Return (x, y) of the center of cell containing provided text 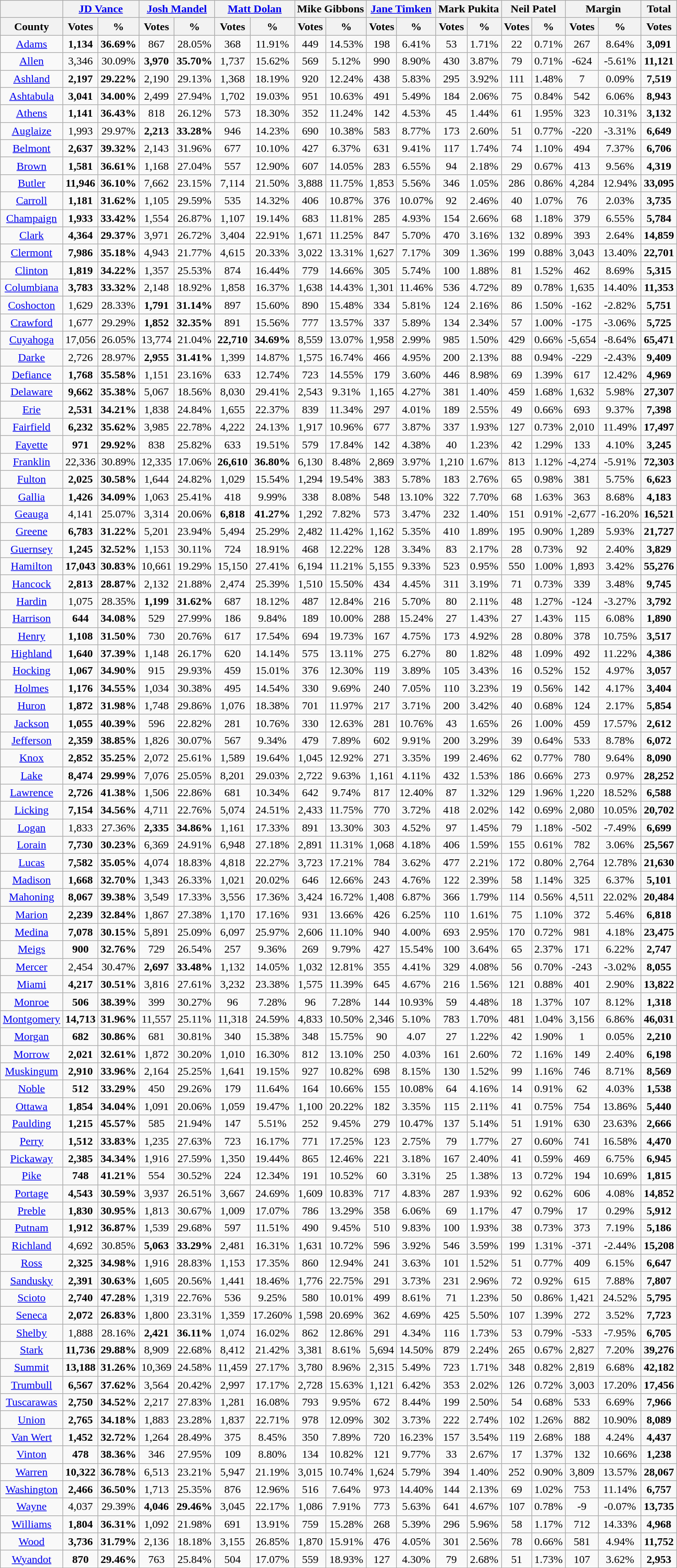
13.29% (346, 1211)
12.74% (272, 375)
7.17% (417, 253)
8.48% (346, 462)
279 (382, 1124)
6.08% (620, 619)
8.64% (620, 44)
5,784 (659, 218)
3,783 (81, 288)
602 (382, 740)
Ashland (32, 79)
33.83% (118, 1141)
Summit (32, 1368)
27.63% (194, 1141)
4,037 (81, 1507)
198 (382, 44)
13.07% (346, 340)
481 (517, 1019)
15.75% (346, 1036)
42,182 (659, 1368)
583 (382, 131)
32.84% (118, 915)
Licking (32, 810)
9.84% (272, 619)
607 (310, 166)
631 (382, 148)
23.21% (194, 1472)
10.34% (272, 793)
0.69% (548, 810)
575 (310, 653)
9.37% (620, 410)
Defiance (32, 375)
10.38% (346, 131)
78 (517, 1541)
30.59% (118, 1193)
64 (451, 1089)
12.24% (346, 79)
22.71% (272, 1420)
30.52% (194, 1176)
17,056 (81, 340)
450 (157, 1089)
7.05% (417, 688)
15.38% (272, 1036)
15.01% (272, 671)
1,510 (310, 584)
30.20% (194, 1054)
Miami (32, 984)
11.22% (620, 653)
Josh Mandel (177, 9)
18.56% (194, 392)
19.44% (272, 1158)
1,092 (157, 1524)
940 (382, 932)
1.29% (548, 444)
30.83% (118, 566)
4.93% (417, 218)
372 (582, 915)
3.89% (417, 671)
25.53% (194, 270)
2,764 (582, 862)
30.51% (118, 984)
-0.07% (620, 1507)
8.44% (417, 1402)
2,132 (157, 584)
3.18% (417, 1158)
8.98% (484, 375)
818 (157, 113)
27.17% (272, 1368)
Clermont (32, 253)
3.54% (484, 1437)
1.22% (484, 1036)
31.41% (194, 357)
2.76% (484, 479)
2,499 (157, 96)
401 (582, 984)
6,757 (659, 1489)
0.82% (548, 1368)
11.49% (620, 427)
2,433 (310, 810)
11,736 (81, 1350)
-5.91% (620, 462)
8,412 (233, 1350)
1,067 (81, 671)
311 (451, 584)
645 (382, 984)
3,155 (233, 1541)
7.20% (620, 1350)
2,239 (81, 915)
22 (517, 44)
379 (582, 218)
6.22% (620, 949)
1,819 (81, 270)
646 (310, 880)
8.71% (620, 1072)
1,800 (157, 1315)
4.30% (417, 1559)
13.31% (346, 253)
8.68% (620, 496)
27.61% (194, 984)
557 (233, 166)
1,539 (157, 1228)
353 (451, 1385)
23.31% (194, 1315)
3.43% (484, 671)
2,325 (81, 1263)
17.260% (272, 1315)
23.15% (194, 183)
20.02% (272, 880)
0.75% (548, 1106)
7.19% (620, 1228)
-16.20% (620, 514)
1,589 (233, 758)
426 (382, 915)
730 (157, 636)
1,644 (157, 479)
729 (157, 949)
171 (582, 949)
6,588 (659, 793)
5.79% (417, 1472)
19.14% (272, 218)
7.64% (346, 1489)
4,968 (659, 1524)
9.95% (346, 1402)
1,554 (157, 218)
14.50% (417, 1350)
10.83% (346, 1193)
817 (382, 793)
358 (382, 1211)
1.89% (484, 532)
11.14% (620, 1489)
Madison (32, 880)
26.54% (194, 949)
438 (382, 79)
271 (382, 758)
4.00% (417, 932)
-5.61% (620, 61)
1.07% (548, 200)
1,791 (157, 305)
0.09% (620, 79)
15.48% (346, 305)
1.31% (548, 1245)
2,346 (382, 1019)
-175 (582, 323)
5,201 (157, 532)
5.81% (417, 305)
46,031 (659, 1019)
15.63% (346, 1385)
4.41% (417, 967)
2,197 (81, 79)
Hardin (32, 601)
269 (310, 949)
5.98% (620, 392)
26.72% (194, 236)
16.08% (272, 1402)
302 (382, 1420)
Jane Timken (401, 9)
546 (451, 1245)
10.00% (346, 619)
40.39% (118, 723)
31.22% (118, 532)
2,955 (157, 357)
Adams (32, 44)
10.74% (346, 1472)
1,638 (310, 288)
1,635 (582, 288)
506 (81, 1002)
170 (517, 932)
784 (382, 862)
13.91% (272, 1524)
1.91% (548, 1124)
890 (310, 305)
231 (451, 1280)
151 (517, 514)
2,481 (233, 1245)
1.48% (548, 79)
5,440 (659, 1106)
1,045 (310, 758)
Matt Dolan (255, 9)
352 (310, 113)
30.07% (194, 740)
81 (517, 270)
468 (310, 549)
24.13% (272, 427)
21.19% (272, 1472)
1 (582, 1036)
373 (582, 1228)
26.83% (118, 1315)
Delaware (32, 392)
149 (582, 1054)
Total (659, 9)
9,745 (659, 584)
0.84% (548, 96)
1.79% (484, 897)
793 (310, 1402)
1,815 (659, 1176)
4.92% (484, 636)
74 (517, 148)
535 (233, 200)
14,852 (659, 1193)
22,710 (233, 340)
18.93% (346, 1559)
717 (382, 1193)
28.05% (194, 44)
268 (382, 1524)
6.15% (620, 1263)
8.90% (417, 61)
21,630 (659, 862)
862 (310, 1333)
3,970 (157, 61)
1,086 (310, 1507)
17,043 (81, 566)
35.62% (118, 427)
1,245 (81, 549)
5.93% (620, 532)
1,858 (233, 288)
25.97% (272, 932)
1,055 (81, 723)
366 (451, 897)
16.37% (272, 288)
1.36% (484, 253)
County (32, 27)
7 (582, 79)
2,213 (157, 131)
3,888 (310, 183)
19.73% (346, 636)
16,521 (659, 514)
26.12% (194, 113)
2,869 (382, 462)
Athens (32, 113)
20,484 (659, 897)
61 (517, 113)
630 (582, 1124)
32.61% (118, 1054)
0.29% (620, 1211)
147 (233, 1124)
15.28% (346, 1524)
32.76% (118, 949)
567 (233, 740)
97 (451, 828)
748 (81, 1176)
Huron (32, 706)
1,441 (233, 1280)
57 (517, 323)
3,736 (81, 1541)
12.40% (417, 793)
2,335 (157, 828)
19.47% (272, 1106)
27.38% (194, 915)
8,569 (659, 1072)
3,045 (233, 1507)
11,752 (659, 1541)
6.86% (620, 1019)
14.53% (346, 44)
334 (382, 305)
17.06% (194, 462)
32.52% (118, 549)
1,168 (157, 166)
931 (310, 915)
5,912 (659, 1211)
24.69% (272, 1193)
5.56% (417, 183)
985 (451, 340)
Coshocton (32, 305)
27.04% (194, 166)
116 (451, 1333)
4,284 (582, 183)
18.91% (272, 549)
383 (382, 479)
579 (310, 444)
1,148 (157, 653)
477 (451, 862)
1,627 (382, 253)
21.94% (194, 1124)
-3.02% (620, 967)
25.61% (194, 758)
222 (451, 1420)
615 (582, 1280)
109 (233, 1455)
32.72% (118, 1437)
0.97% (620, 776)
285 (382, 218)
34.18% (118, 1420)
3.06% (620, 845)
22,701 (659, 253)
-533 (582, 1333)
30.09% (118, 61)
272 (582, 1315)
4.11% (417, 776)
4.38% (417, 444)
29.29% (118, 323)
13,188 (81, 1368)
-7.49% (620, 828)
19.64% (272, 758)
11,318 (233, 1019)
3,091 (659, 44)
1,813 (157, 1211)
10.07% (417, 200)
243 (382, 880)
432 (451, 776)
288 (382, 619)
325 (582, 880)
14.33% (620, 1524)
780 (582, 758)
6.75% (620, 1158)
3,424 (310, 897)
1.59% (484, 845)
1,912 (81, 1228)
122 (451, 880)
35.58% (118, 375)
17.84% (346, 444)
476 (382, 1541)
30.67% (194, 1211)
-229 (582, 357)
1,350 (233, 1158)
2,740 (81, 1298)
2,391 (81, 1280)
14.14% (272, 653)
21.77% (194, 253)
30.81% (194, 1036)
Union (32, 1420)
495 (233, 688)
-9 (582, 1507)
2.67% (484, 1455)
34.34% (118, 1158)
6,647 (659, 1263)
1.05% (484, 183)
10.08% (417, 1089)
33 (451, 1455)
286 (517, 183)
2,910 (81, 1072)
8,055 (659, 967)
897 (233, 305)
31.14% (194, 305)
Cuyahoga (32, 340)
2,728 (310, 1385)
-502 (582, 828)
2.39% (484, 880)
13,735 (659, 1507)
Mike Gibbons (330, 9)
15.91% (346, 1541)
16.58% (620, 1141)
1,837 (233, 1420)
16.23% (417, 1437)
22.37% (272, 410)
5,725 (659, 323)
194 (582, 1176)
8,030 (233, 392)
30.47% (118, 967)
6,130 (310, 462)
839 (310, 410)
27.83% (194, 1402)
5,101 (659, 880)
11,121 (659, 61)
12.84% (346, 601)
Lake (32, 776)
1.65% (484, 723)
698 (382, 1072)
1,609 (310, 1193)
15.50% (346, 584)
28.49% (194, 1437)
20.76% (194, 636)
1,357 (157, 270)
8.45% (272, 1437)
870 (81, 1559)
4,543 (81, 1193)
16.30% (272, 1054)
499 (382, 1298)
2,531 (81, 410)
303 (382, 828)
0.59% (548, 1158)
72,303 (659, 462)
38.85% (118, 740)
Belmont (32, 148)
3,780 (310, 1368)
1,032 (310, 967)
Greene (32, 532)
29.93% (194, 671)
32.70% (118, 880)
17,497 (659, 427)
1,852 (157, 323)
89 (517, 288)
26.05% (118, 340)
31.50% (118, 636)
3,816 (157, 984)
0.62% (548, 1193)
29.22% (118, 79)
3.59% (484, 1245)
102 (517, 1420)
7,519 (659, 79)
363 (582, 496)
Monroe (32, 1002)
350 (310, 1437)
1,238 (659, 1455)
29 (517, 166)
12.86% (346, 1333)
2,765 (81, 1420)
47 (517, 1211)
5,694 (382, 1350)
13,822 (659, 984)
105 (451, 671)
Washington (32, 1489)
606 (582, 1193)
4,818 (233, 862)
25.25% (194, 1072)
Williams (32, 1524)
4,711 (157, 810)
27.95% (194, 1455)
Crawford (32, 323)
9,409 (659, 357)
14,713 (81, 1019)
287 (451, 1193)
3,792 (659, 601)
5,155 (382, 566)
27.18% (272, 845)
16 (517, 671)
494 (582, 148)
2.64% (620, 236)
14,859 (659, 236)
550 (517, 566)
17.21% (346, 862)
7,807 (659, 1280)
2.50% (484, 1402)
1,010 (233, 1054)
8.69% (620, 270)
8,474 (81, 776)
3.16% (484, 236)
29.03% (272, 776)
1,063 (157, 496)
35.38% (118, 392)
Harrison (32, 619)
4,692 (81, 1245)
3,003 (582, 1385)
17.25% (346, 1141)
14.43% (346, 288)
9.56% (620, 166)
182 (382, 1106)
1,091 (157, 1106)
2,637 (81, 148)
5,795 (659, 1298)
-124 (582, 601)
597 (233, 1228)
1,640 (81, 653)
813 (517, 462)
2,359 (81, 740)
25.29% (272, 532)
114 (517, 897)
4,222 (233, 427)
0.60% (548, 1141)
2,750 (81, 1402)
362 (382, 1315)
11,459 (233, 1368)
4.94% (620, 1541)
1,702 (233, 96)
11.51% (272, 1228)
620 (233, 653)
273 (582, 776)
1.82% (484, 653)
6,706 (659, 148)
Morrow (32, 1054)
7,154 (81, 810)
2,852 (81, 758)
8,559 (310, 340)
19.03% (272, 96)
1,671 (310, 236)
Auglaize (32, 131)
23,475 (659, 932)
2,953 (659, 1559)
1,281 (233, 1402)
779 (310, 270)
1.77% (484, 1141)
11.42% (346, 532)
1,958 (382, 340)
14 (517, 1089)
35.25% (118, 758)
36.31% (118, 1524)
876 (233, 1489)
22.68% (194, 1350)
Vinton (32, 1455)
4.69% (417, 1315)
30.89% (118, 462)
43 (451, 723)
0.61% (548, 845)
504 (233, 1559)
129 (517, 793)
9.64% (620, 758)
990 (382, 61)
123 (382, 1141)
Margin (603, 9)
1,893 (582, 566)
11.24% (346, 113)
117 (451, 148)
-3.06% (620, 323)
1,165 (382, 392)
1.67% (484, 462)
9.36% (272, 949)
47.28% (118, 1298)
6,783 (81, 532)
152 (582, 671)
3.19% (484, 584)
6,948 (233, 845)
1,034 (157, 688)
3,829 (659, 549)
99 (517, 1072)
4.27% (417, 392)
5,891 (157, 932)
1.96% (548, 793)
30.85% (118, 1245)
6,623 (659, 479)
581 (582, 1541)
12.78% (620, 862)
Allen (32, 61)
30.11% (194, 549)
1,215 (81, 1124)
Perry (32, 1141)
39.32% (118, 148)
1,870 (310, 1541)
18.46% (272, 1280)
1,737 (233, 61)
76 (582, 200)
1,151 (157, 375)
3,022 (310, 253)
339 (582, 584)
580 (310, 1298)
217 (382, 706)
641 (451, 1507)
38.36% (118, 1455)
39 (517, 740)
425 (451, 1315)
21,727 (659, 532)
18.18% (194, 1541)
1,075 (81, 601)
33,095 (659, 183)
12.66% (346, 880)
JD Vance (101, 9)
Hocking (32, 671)
10,661 (157, 566)
8,201 (233, 776)
Putnam (32, 1228)
0.52% (548, 671)
Wayne (32, 1507)
1,181 (81, 200)
900 (81, 949)
-624 (582, 61)
-3.27% (620, 601)
1.09% (548, 653)
1,107 (233, 218)
2.90% (620, 984)
10.69% (620, 1176)
4.01% (417, 410)
642 (310, 793)
1.12% (548, 462)
1.88% (484, 270)
4.07 (417, 1036)
Wyandot (32, 1559)
3,043 (582, 253)
3,549 (157, 897)
2.56% (484, 1541)
8.08% (346, 496)
915 (157, 671)
10.50% (346, 1019)
36.10% (118, 183)
375 (233, 1437)
838 (157, 444)
5.35% (417, 532)
30.58% (118, 479)
6,705 (659, 1333)
-7.95% (620, 1333)
1,292 (310, 514)
2,315 (382, 1368)
55,276 (659, 566)
8,090 (659, 758)
470 (451, 236)
7.91% (346, 1507)
34.09% (118, 496)
1,134 (81, 44)
17.35% (272, 1263)
569 (310, 61)
33.42% (118, 218)
195 (517, 532)
Van Wert (32, 1437)
7,730 (81, 845)
137 (451, 1124)
1.26% (548, 1420)
20.33% (272, 253)
3,517 (659, 636)
283 (382, 166)
49 (517, 410)
Lorain (32, 845)
10.93% (417, 1002)
33.96% (118, 1072)
Wood (32, 1541)
191 (310, 1176)
1,598 (310, 1315)
7,114 (233, 183)
34.08% (118, 619)
34.04% (118, 1106)
763 (157, 1559)
2,606 (310, 932)
34.52% (118, 1402)
3.64% (484, 949)
5,074 (233, 810)
45 (451, 113)
6.68% (620, 1368)
6,699 (659, 828)
22.91% (272, 236)
1,029 (233, 479)
18.19% (272, 79)
510 (382, 1228)
24.82% (194, 479)
-2.82% (620, 305)
Geauga (32, 514)
479 (310, 740)
1,068 (382, 845)
9.83% (417, 1228)
-243 (582, 967)
2,136 (157, 1541)
1,289 (582, 532)
1.44% (484, 113)
1,867 (157, 915)
Ross (32, 1263)
4.34% (417, 1333)
94 (451, 166)
1.14% (548, 880)
1,162 (382, 532)
2,421 (157, 1333)
24.91% (194, 845)
36.11% (194, 1333)
19.29% (194, 566)
265 (517, 1350)
25.35% (194, 1489)
-5,654 (582, 340)
2,827 (582, 1350)
10.01% (346, 1298)
39,276 (659, 1350)
-220 (582, 131)
882 (582, 1420)
1,176 (81, 688)
27.99% (194, 619)
0.05% (620, 1036)
184 (451, 96)
128 (382, 549)
4.45% (417, 584)
111 (517, 79)
14.55% (346, 375)
221 (382, 1158)
1,655 (233, 410)
29.92% (118, 444)
449 (310, 44)
4.10% (620, 444)
18.52% (620, 793)
15.56% (272, 323)
154 (451, 218)
267 (582, 44)
1,059 (233, 1106)
13 (517, 1176)
-2,677 (582, 514)
Meigs (32, 949)
1,452 (81, 1437)
1,631 (310, 1245)
10,369 (157, 1368)
90 (382, 1036)
2,021 (81, 1054)
28.35% (118, 601)
759 (310, 1524)
8,089 (659, 1420)
2,612 (659, 723)
301 (451, 1541)
12,335 (157, 462)
11.46% (417, 288)
10.05% (620, 810)
11.81% (346, 218)
Lawrence (32, 793)
Mark Pukita (469, 9)
0.64% (548, 740)
2,997 (233, 1385)
4,183 (659, 496)
542 (582, 96)
3.72% (417, 810)
2.96% (484, 1280)
368 (233, 44)
Gallia (32, 496)
1,220 (582, 793)
0.94% (548, 357)
130 (451, 1072)
32.35% (194, 323)
490 (310, 1228)
1,426 (81, 496)
28.87% (118, 584)
1,421 (582, 1298)
8.96% (346, 1368)
16.31% (272, 1245)
29.99% (118, 776)
378 (582, 636)
24.51% (272, 810)
946 (233, 131)
224 (233, 1176)
17.36% (272, 897)
8.12% (620, 1002)
10.10% (272, 148)
2,543 (310, 392)
29.97% (118, 131)
754 (582, 1106)
5.39% (417, 1524)
1,318 (659, 1002)
34.55% (118, 688)
16.72% (346, 897)
26.17% (194, 653)
3,985 (157, 427)
Champaign (32, 218)
7.82% (346, 514)
56 (517, 967)
2.37% (548, 949)
7,582 (81, 862)
9.99% (272, 496)
4,943 (157, 253)
4.95% (417, 357)
29.26% (194, 1089)
30.86% (118, 1036)
338 (310, 496)
5.50% (484, 1315)
1.04% (548, 1019)
20.69% (346, 1315)
25.07% (118, 514)
1,830 (81, 1211)
11.10% (346, 932)
682 (81, 1036)
865 (310, 1158)
4.76% (417, 880)
981 (582, 932)
11.91% (272, 44)
Carroll (32, 200)
3,937 (157, 1193)
927 (310, 1072)
1,776 (310, 1280)
1,668 (81, 880)
1,294 (310, 479)
1,009 (233, 1211)
1,632 (582, 392)
1.45% (484, 828)
38.39% (118, 1002)
1,933 (81, 218)
Fairfield (32, 427)
6,567 (81, 1385)
9.34% (272, 740)
1,826 (157, 740)
5,186 (659, 1228)
1,170 (233, 915)
971 (81, 444)
8.80% (272, 1455)
21.98% (194, 1524)
257 (233, 949)
26.51% (194, 1193)
2.06% (484, 96)
3.52% (620, 1315)
Henry (32, 636)
5,315 (659, 270)
3.60% (417, 375)
322 (451, 496)
1,888 (81, 1333)
409 (582, 1263)
0.92% (548, 1280)
8.78% (620, 740)
4.97% (620, 671)
1,624 (382, 1472)
25.41% (194, 496)
3,156 (582, 1019)
Shelby (32, 1333)
340 (233, 1036)
295 (451, 79)
3,564 (157, 1385)
2,891 (310, 845)
2,148 (157, 288)
18.92% (194, 288)
41.21% (118, 1176)
9.69% (346, 688)
5,063 (157, 1245)
21.42% (272, 1350)
88 (517, 357)
6,097 (233, 932)
250 (382, 1054)
1.56% (484, 984)
22,336 (81, 462)
1,917 (310, 427)
25.82% (194, 444)
1.70% (484, 1019)
3,346 (81, 61)
0.98% (548, 479)
1,581 (81, 166)
34.90% (118, 671)
462 (582, 270)
812 (310, 1054)
5.14% (484, 1124)
30.95% (118, 1211)
12.63% (346, 723)
712 (582, 1524)
34.98% (118, 1263)
29.59% (194, 200)
1,853 (382, 183)
241 (382, 1263)
23.28% (194, 1420)
20.22% (346, 1106)
21.50% (272, 183)
724 (233, 549)
687 (233, 601)
Stark (32, 1350)
Mercer (32, 967)
1.32% (484, 793)
22.02% (620, 897)
Lucas (32, 862)
3,057 (659, 671)
86 (517, 305)
487 (310, 601)
4,615 (233, 253)
9.25% (272, 1298)
22.82% (194, 723)
232 (451, 514)
753 (582, 1489)
1,301 (382, 288)
7,986 (81, 253)
323 (582, 113)
7,723 (659, 1315)
478 (81, 1455)
36.69% (118, 44)
4,511 (582, 897)
430 (451, 61)
10.87% (346, 200)
21.04% (194, 340)
9,662 (81, 392)
36.78% (118, 1472)
31.79% (118, 1541)
29.41% (272, 392)
29.39% (118, 1507)
11.31% (346, 845)
1,108 (81, 636)
3.71% (417, 706)
35.70% (194, 61)
54 (517, 1402)
10.63% (346, 96)
34.22% (118, 270)
672 (382, 1402)
7.88% (620, 1280)
29.13% (194, 79)
683 (310, 218)
24.84% (194, 410)
183 (451, 479)
28.16% (118, 1333)
8,909 (157, 1350)
1.74% (484, 148)
36.80% (272, 462)
1,838 (157, 410)
6,369 (157, 845)
19.51% (272, 444)
36.43% (118, 113)
10.96% (346, 427)
2,080 (582, 810)
11.39% (346, 984)
Pike (32, 1176)
6,072 (659, 740)
4.75% (417, 636)
36.87% (118, 1228)
6,649 (659, 131)
Neil Patel (534, 9)
164 (310, 1089)
24.59% (272, 1019)
45.57% (118, 1124)
12.90% (272, 166)
1,677 (81, 323)
9.63% (346, 776)
18 (517, 1002)
14.54% (272, 688)
29.88% (118, 1350)
523 (451, 566)
Montgomery (32, 1019)
1.53% (484, 776)
30.38% (194, 688)
6,945 (659, 1158)
1,605 (157, 1280)
16.74% (346, 357)
1,629 (81, 305)
-371 (582, 1245)
29.37% (118, 236)
1,319 (157, 1298)
12.92% (346, 758)
701 (310, 706)
Tuscarawas (32, 1402)
3,015 (310, 1472)
24.58% (194, 1368)
1,890 (659, 619)
867 (157, 44)
746 (582, 1072)
413 (582, 166)
5.51% (272, 1124)
355 (382, 967)
741 (582, 1141)
11,557 (157, 1019)
2.95% (484, 932)
6,198 (659, 1054)
1,768 (81, 375)
973 (382, 1489)
529 (157, 619)
15,150 (233, 566)
8.15% (417, 1072)
Guernsey (32, 549)
1.95% (548, 113)
5.89% (417, 323)
Erie (32, 410)
Sandusky (32, 1280)
25.11% (194, 1019)
1,641 (233, 1072)
26,610 (233, 462)
559 (310, 1559)
5,494 (233, 532)
2,210 (659, 1036)
1.27% (548, 601)
9.77% (417, 1455)
240 (382, 688)
9.41% (417, 148)
83 (451, 549)
Ottawa (32, 1106)
5.46% (620, 915)
6.25% (417, 915)
22.17% (272, 1507)
-4,274 (582, 462)
6.27% (417, 653)
874 (233, 270)
27.41% (272, 566)
1,074 (233, 1333)
27,307 (659, 392)
14.32% (272, 200)
Noble (32, 1089)
Franklin (32, 462)
783 (451, 1019)
12.46% (346, 1158)
3.47% (417, 514)
31.98% (118, 706)
13.66% (346, 915)
Pickaway (32, 1158)
Hancock (32, 584)
6,232 (81, 427)
Clark (32, 236)
7.70% (484, 496)
14.66% (346, 270)
26.85% (272, 1541)
2.34% (484, 323)
15.24% (417, 619)
2,143 (157, 148)
12.81% (346, 967)
1,399 (233, 357)
10,322 (81, 1472)
2.16% (484, 305)
9.79% (346, 949)
1,368 (233, 79)
5,947 (233, 1472)
1,199 (157, 601)
847 (382, 236)
30.23% (118, 845)
6.69% (620, 1402)
Knox (32, 758)
951 (310, 96)
27.36% (118, 828)
17.54% (272, 636)
2.24% (484, 1350)
Muskingum (32, 1072)
2.99% (417, 340)
920 (310, 79)
Marion (32, 915)
25.09% (194, 932)
3,132 (659, 113)
38 (517, 1228)
27.94% (194, 96)
Medina (32, 932)
-2.44% (620, 1245)
41.38% (118, 793)
3,314 (157, 514)
28,252 (659, 776)
770 (382, 810)
161 (451, 1054)
3,971 (157, 236)
25.05% (194, 776)
172 (517, 862)
21.88% (194, 584)
691 (233, 1524)
1,210 (451, 462)
188 (582, 1437)
5.10% (417, 1019)
10.52% (346, 1176)
-3.31% (620, 131)
22.78% (194, 427)
13.86% (620, 1106)
644 (81, 619)
22.27% (272, 862)
782 (582, 845)
7,078 (81, 932)
17.16% (272, 915)
394 (451, 1472)
786 (310, 1211)
11.34% (346, 410)
Richland (32, 1245)
27.59% (194, 1158)
7,076 (157, 776)
37.62% (118, 1385)
399 (157, 1002)
10.75% (620, 636)
7,966 (659, 1402)
429 (517, 340)
2.66% (484, 218)
34.86% (194, 828)
1.02% (548, 1489)
18.83% (194, 862)
28.83% (194, 1263)
4.16% (484, 1089)
5.83% (417, 79)
2,747 (659, 949)
37.39% (118, 653)
5.78% (417, 479)
4.53% (417, 113)
17.57% (620, 723)
34.69% (272, 340)
26.87% (194, 218)
34.00% (118, 96)
410 (451, 532)
11.21% (346, 566)
3.29% (484, 740)
296 (451, 1524)
4,437 (659, 1437)
22.86% (194, 793)
6,194 (310, 566)
773 (382, 1507)
469 (582, 1158)
393 (582, 236)
25.39% (272, 584)
23.94% (194, 532)
18.12% (272, 601)
15.60% (272, 305)
29.86% (194, 706)
1,506 (157, 793)
1,105 (157, 200)
34.21% (118, 410)
Mahoning (32, 897)
35.18% (118, 253)
1,854 (81, 1106)
17,456 (659, 1385)
Columbiana (32, 288)
10.72% (346, 1245)
12.09% (346, 1420)
2,190 (157, 79)
5.75% (620, 479)
4,969 (659, 375)
3.31% (417, 1176)
10.47% (417, 1124)
1,804 (81, 1524)
Morgan (32, 1036)
2.55% (484, 410)
1,235 (157, 1141)
65,471 (659, 340)
19 (517, 688)
879 (451, 1350)
60 (382, 1176)
23.16% (194, 375)
860 (310, 1263)
4,319 (659, 166)
33.28% (194, 131)
13,774 (157, 340)
1.63% (548, 496)
17.17% (272, 1385)
34.56% (118, 810)
2,474 (233, 584)
24.52% (620, 1298)
1,883 (157, 1420)
16.17% (272, 1141)
Logan (32, 828)
6,513 (157, 1472)
35.05% (118, 862)
39.38% (118, 897)
3,723 (310, 862)
3,667 (233, 1193)
Jefferson (32, 740)
1,993 (81, 131)
19.15% (272, 1072)
4,470 (659, 1141)
8,067 (81, 897)
3.97% (417, 462)
2,164 (157, 1072)
2.03% (620, 200)
7.37% (620, 148)
3,381 (310, 1350)
1,512 (81, 1141)
690 (310, 131)
2,010 (582, 427)
Paulding (32, 1124)
1,264 (157, 1437)
1,748 (157, 706)
305 (382, 270)
33.48% (194, 967)
720 (382, 1437)
133 (582, 444)
Hamilton (32, 566)
26 (517, 723)
Butler (32, 183)
2,217 (157, 1402)
20.42% (194, 1385)
3.23% (484, 688)
297 (382, 410)
31.26% (118, 1368)
13.11% (346, 653)
11,353 (659, 288)
9.74% (346, 793)
-2.43% (620, 357)
2,385 (81, 1158)
41.27% (272, 514)
0.95% (484, 566)
20.56% (194, 1280)
18.38% (272, 706)
2.18% (484, 166)
15.62% (272, 61)
25.84% (194, 1559)
2,819 (582, 1368)
2,722 (310, 776)
4,364 (81, 236)
4.24% (620, 1437)
10.90% (620, 1420)
1,343 (157, 880)
4,141 (81, 514)
4.83% (417, 1193)
Clinton (32, 270)
Jackson (32, 723)
446 (451, 375)
Trumbull (32, 1385)
59 (451, 1002)
4,074 (157, 862)
1,121 (382, 1385)
19.54% (346, 479)
1,833 (81, 828)
434 (382, 584)
0.70% (548, 967)
1,408 (382, 897)
548 (382, 496)
157 (451, 1437)
12.30% (346, 671)
5.12% (346, 61)
Seneca (32, 1315)
36.50% (118, 1489)
771 (310, 1141)
1,132 (233, 967)
13.40% (620, 253)
694 (310, 636)
492 (582, 653)
512 (81, 1089)
12.34% (272, 1176)
2.75% (417, 1141)
Fayette (32, 444)
1,076 (233, 706)
87 (451, 793)
309 (451, 253)
23.38% (272, 984)
11,946 (81, 183)
25 (451, 1176)
-8.64% (620, 340)
12.96% (272, 1489)
Portage (32, 1193)
275 (382, 653)
4.52% (417, 828)
3,232 (233, 984)
3,556 (233, 897)
26.33% (194, 880)
Holmes (32, 688)
4.05% (417, 1541)
1,021 (233, 880)
30.63% (118, 1280)
-162 (582, 305)
4.17% (620, 688)
7,398 (659, 410)
11.25% (346, 236)
22.75% (346, 1280)
30.15% (118, 932)
Darke (32, 357)
33.32% (118, 288)
11.97% (346, 706)
777 (310, 323)
Warren (32, 1472)
3,245 (659, 444)
1,100 (310, 1106)
1.61% (484, 915)
8,943 (659, 96)
3,809 (582, 1472)
1,359 (233, 1315)
4.72% (484, 288)
5,751 (659, 305)
1,713 (157, 1489)
5.74% (417, 270)
11.64% (272, 1089)
16.02% (272, 1333)
2,025 (81, 479)
3.63% (417, 1263)
Brown (32, 166)
2,482 (310, 532)
20,702 (659, 810)
12.42% (620, 375)
6.42% (417, 1385)
3.34% (417, 549)
1,141 (81, 113)
18.30% (272, 113)
14.87% (272, 357)
1,538 (659, 1089)
Highland (32, 653)
28.33% (118, 305)
2,666 (659, 1124)
1.68% (548, 392)
1.90% (548, 1036)
3,041 (81, 96)
16.44% (272, 270)
7,662 (157, 183)
29.68% (194, 1228)
2,697 (157, 967)
Preble (32, 1211)
5,854 (659, 706)
2,813 (81, 584)
28,067 (659, 1472)
Ashtabula (32, 96)
4,386 (659, 653)
5,067 (157, 392)
3,735 (659, 200)
30.27% (194, 1002)
9.33% (417, 566)
8.77% (417, 131)
585 (157, 1124)
491 (382, 96)
28.97% (118, 357)
1.38% (484, 1176)
14.23% (272, 131)
2,466 (81, 1489)
4,046 (157, 1507)
2.74% (484, 1420)
9.31% (346, 392)
10.31% (620, 113)
5.63% (417, 1507)
2,454 (81, 967)
Fulton (32, 479)
13.30% (346, 828)
12.22% (346, 549)
3.48% (620, 584)
554 (157, 1176)
4,217 (81, 984)
466 (382, 357)
516 (310, 1489)
101 (451, 1263)
Scioto (32, 1298)
4.48% (484, 1002)
17.20% (620, 1385)
25,567 (659, 845)
50 (517, 1298)
9.91% (417, 740)
6.41% (417, 44)
329 (451, 967)
23.63% (620, 1124)
5.96% (484, 1524)
4,833 (310, 1019)
15,208 (659, 1245)
2.21% (484, 862)
0.89% (548, 236)
36.61% (118, 166)
126 (517, 1385)
6.87% (417, 897)
978 (310, 1420)
